Detect which cell encompasses the target text, then output its (X, Y) center coordinate. 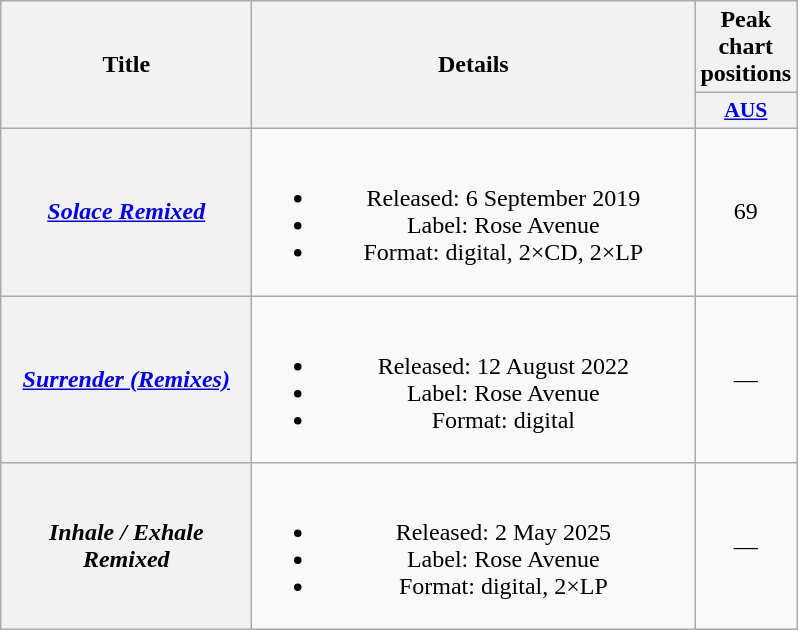
69 (746, 212)
Title (126, 65)
Peak chart positions (746, 47)
Solace Remixed (126, 212)
AUS (746, 111)
Surrender (Remixes) (126, 380)
Details (474, 65)
Inhale / Exhale Remixed (126, 546)
Released: 12 August 2022Label: Rose AvenueFormat: digital (474, 380)
Released: 6 September 2019Label: Rose AvenueFormat: digital, 2×CD, 2×LP (474, 212)
Released: 2 May 2025Label: Rose AvenueFormat: digital, 2×LP (474, 546)
